For the text-containing cell, return its midpoint in [x, y] coordinate format. 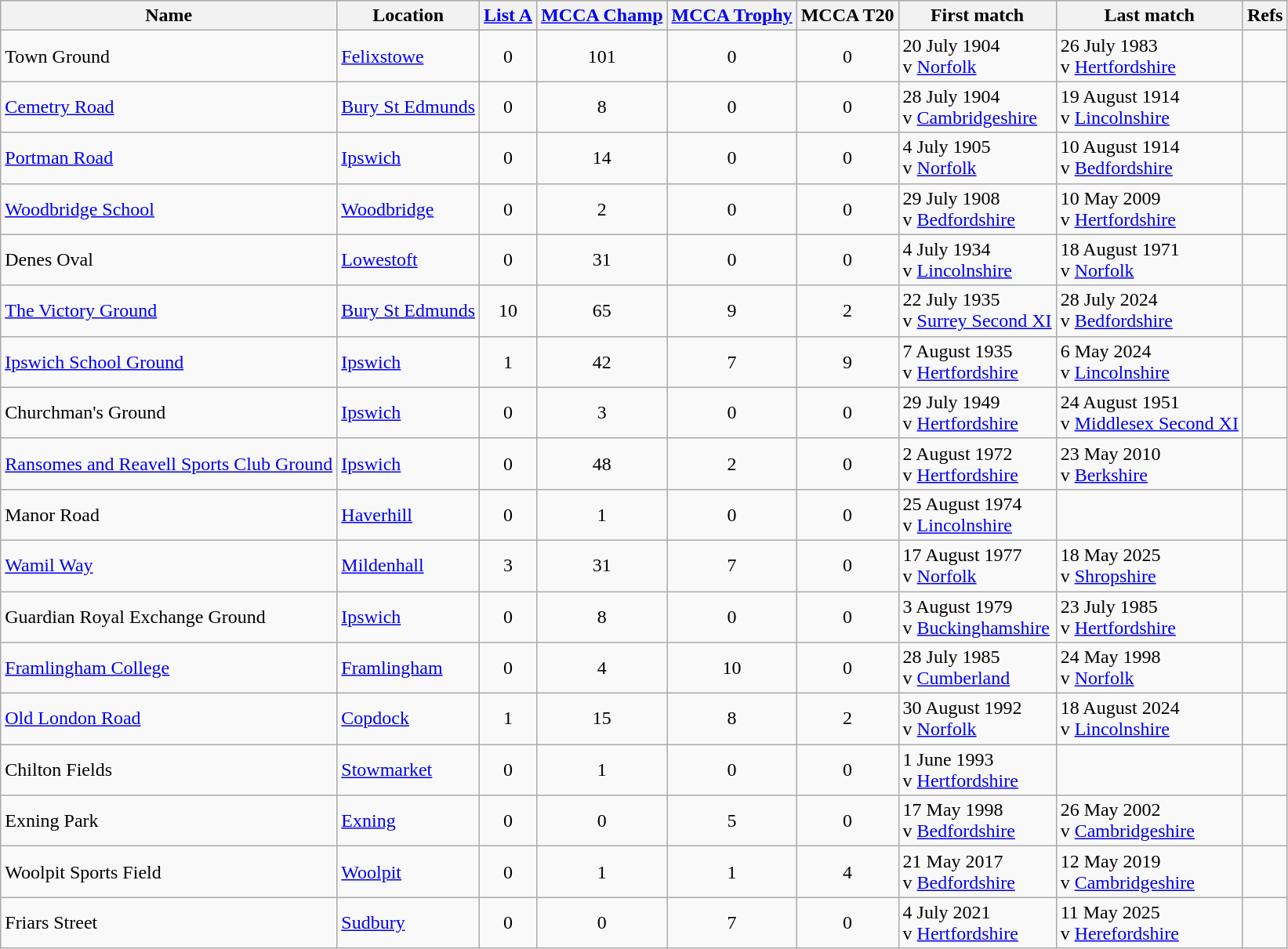
Guardian Royal Exchange Ground [169, 616]
30 August 1992v Norfolk [977, 719]
28 July 1904v Cambridgeshire [977, 107]
Haverhill [408, 514]
29 July 1908v Bedfordshire [977, 208]
18 August 2024v Lincolnshire [1149, 719]
28 July 2024v Bedfordshire [1149, 310]
23 July 1985v Hertfordshire [1149, 616]
11 May 2025v Herefordshire [1149, 923]
Manor Road [169, 514]
65 [602, 310]
10 August 1914v Bedfordshire [1149, 158]
Ransomes and Reavell Sports Club Ground [169, 464]
28 July 1985v Cumberland [977, 668]
4 July 1934v Lincolnshire [977, 260]
3 August 1979v Buckinghamshire [977, 616]
List A [508, 16]
MCCA Champ [602, 16]
Woodbridge School [169, 208]
Denes Oval [169, 260]
Woodbridge [408, 208]
MCCA Trophy [732, 16]
MCCA T20 [847, 16]
Chilton Fields [169, 770]
Lowestoft [408, 260]
29 July 1949v Hertfordshire [977, 412]
7 August 1935v Hertfordshire [977, 362]
Woolpit [408, 871]
Location [408, 16]
Exning Park [169, 821]
2 August 1972v Hertfordshire [977, 464]
Sudbury [408, 923]
4 July 1905v Norfolk [977, 158]
Copdock [408, 719]
25 August 1974v Lincolnshire [977, 514]
Exning [408, 821]
Portman Road [169, 158]
101 [602, 56]
1 June 1993v Hertfordshire [977, 770]
18 August 1971v Norfolk [1149, 260]
Mildenhall [408, 566]
Ipswich School Ground [169, 362]
Stowmarket [408, 770]
15 [602, 719]
Old London Road [169, 719]
Woolpit Sports Field [169, 871]
19 August 1914v Lincolnshire [1149, 107]
18 May 2025v Shropshire [1149, 566]
22 July 1935v Surrey Second XI [977, 310]
Friars Street [169, 923]
17 August 1977v Norfolk [977, 566]
10 May 2009v Hertfordshire [1149, 208]
First match [977, 16]
4 July 2021v Hertfordshire [977, 923]
Name [169, 16]
Wamil Way [169, 566]
23 May 2010v Berkshire [1149, 464]
Refs [1264, 16]
Churchman's Ground [169, 412]
42 [602, 362]
21 May 2017v Bedfordshire [977, 871]
Last match [1149, 16]
Framlingham College [169, 668]
24 August 1951v Middlesex Second XI [1149, 412]
Cemetry Road [169, 107]
14 [602, 158]
Framlingham [408, 668]
17 May 1998v Bedfordshire [977, 821]
26 May 2002v Cambridgeshire [1149, 821]
6 May 2024v Lincolnshire [1149, 362]
20 July 1904v Norfolk [977, 56]
12 May 2019v Cambridgeshire [1149, 871]
24 May 1998v Norfolk [1149, 668]
5 [732, 821]
Felixstowe [408, 56]
48 [602, 464]
26 July 1983v Hertfordshire [1149, 56]
Town Ground [169, 56]
The Victory Ground [169, 310]
